Identify which cell holds the provided text, then report its (X, Y) central coordinate. 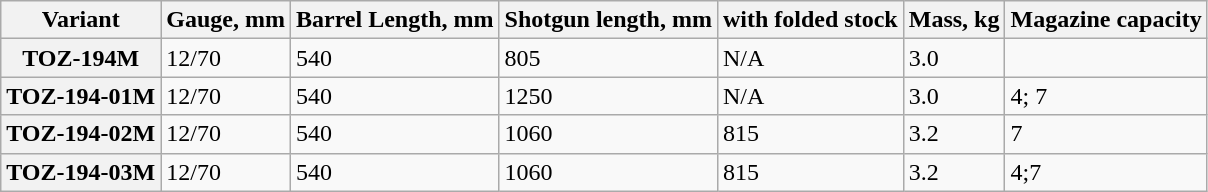
Magazine capacity (1106, 20)
Mass, kg (954, 20)
4; 7 (1106, 96)
TOZ-194-01M (81, 96)
Shotgun length, mm (608, 20)
805 (608, 58)
Barrel Length, mm (394, 20)
Variant (81, 20)
TOZ-194M (81, 58)
7 (1106, 134)
with folded stock (810, 20)
TOZ-194-03M (81, 172)
Gauge, mm (226, 20)
4;7 (1106, 172)
TOZ-194-02M (81, 134)
1250 (608, 96)
